Provide the (X, Y) coordinate of the cell's center where the given text is located.  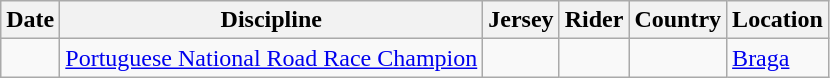
Date (30, 20)
Braga (778, 58)
Rider (594, 20)
Jersey (521, 20)
Country (678, 20)
Location (778, 20)
Discipline (272, 20)
Portuguese National Road Race Champion (272, 58)
